Locate the cell with the specified text and output its [X, Y] center coordinate. 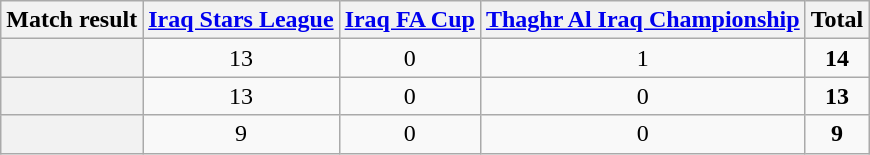
Total [837, 20]
Iraq FA Cup [410, 20]
Thaghr Al Iraq Championship [642, 20]
1 [642, 58]
Match result [72, 20]
Iraq Stars League [241, 20]
14 [837, 58]
